Search for the cell housing the specified text and yield its (X, Y) center coordinate. 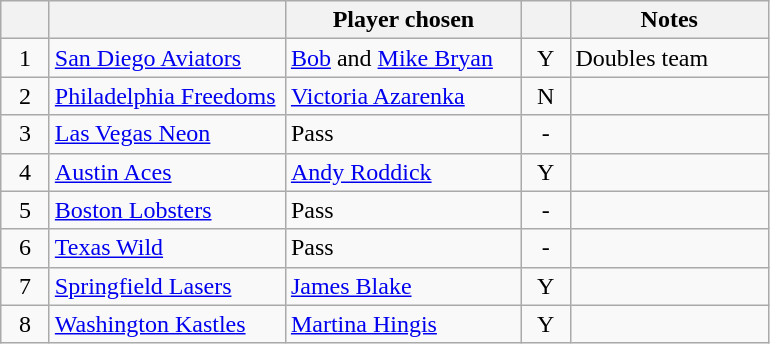
4 (26, 172)
1 (26, 58)
San Diego Aviators (167, 58)
Springfield Lasers (167, 286)
5 (26, 210)
7 (26, 286)
N (546, 96)
Texas Wild (167, 248)
Victoria Azarenka (403, 96)
Player chosen (403, 20)
2 (26, 96)
Andy Roddick (403, 172)
Washington Kastles (167, 324)
Austin Aces (167, 172)
Bob and Mike Bryan (403, 58)
Doubles team (670, 58)
Martina Hingis (403, 324)
Boston Lobsters (167, 210)
6 (26, 248)
8 (26, 324)
Notes (670, 20)
Las Vegas Neon (167, 134)
James Blake (403, 286)
3 (26, 134)
Philadelphia Freedoms (167, 96)
